Locate the cell with the specified text and output its [x, y] center coordinate. 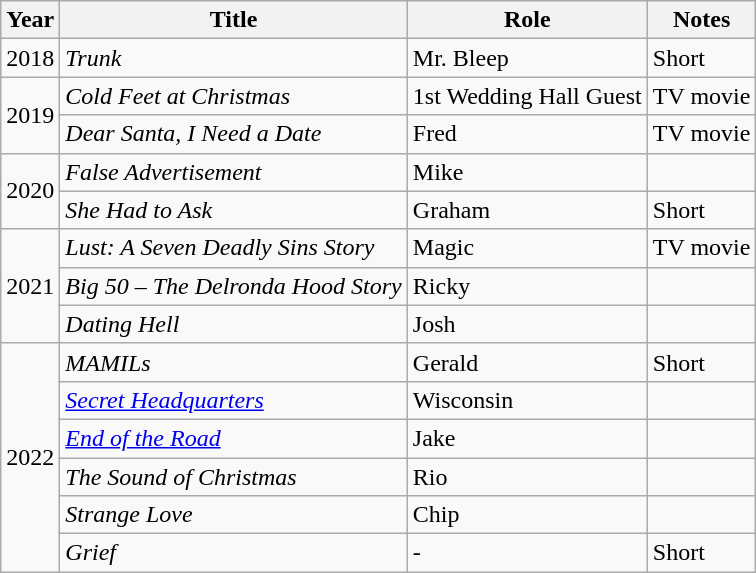
Fred [527, 134]
Role [527, 20]
Dear Santa, I Need a Date [234, 134]
Jake [527, 438]
Dating Hell [234, 324]
She Had to Ask [234, 210]
Wisconsin [527, 400]
Lust: A Seven Deadly Sins Story [234, 248]
The Sound of Christmas [234, 477]
Josh [527, 324]
MAMILs [234, 362]
Trunk [234, 58]
Graham [527, 210]
Year [30, 20]
Secret Headquarters [234, 400]
- [527, 553]
2022 [30, 457]
2021 [30, 286]
End of the Road [234, 438]
Gerald [527, 362]
Notes [702, 20]
Big 50 – The Delronda Hood Story [234, 286]
2019 [30, 115]
Strange Love [234, 515]
2018 [30, 58]
Cold Feet at Christmas [234, 96]
False Advertisement [234, 172]
Mr. Bleep [527, 58]
Title [234, 20]
1st Wedding Hall Guest [527, 96]
Grief [234, 553]
Magic [527, 248]
Chip [527, 515]
Rio [527, 477]
Ricky [527, 286]
Mike [527, 172]
2020 [30, 191]
